Determine the [X, Y] coordinate at the center of the cell enclosing the given text.  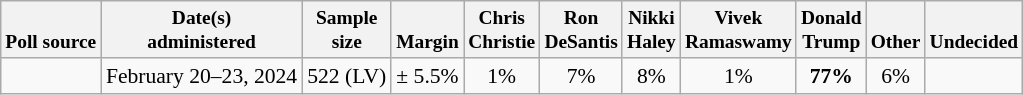
6% [896, 76]
8% [651, 76]
± 5.5% [427, 76]
Samplesize [346, 30]
7% [582, 76]
Undecided [974, 30]
ChrisChristie [502, 30]
DonaldTrump [831, 30]
Poll source [51, 30]
RonDeSantis [582, 30]
February 20–23, 2024 [202, 76]
Date(s)administered [202, 30]
Other [896, 30]
522 (LV) [346, 76]
NikkiHaley [651, 30]
Margin [427, 30]
VivekRamaswamy [738, 30]
77% [831, 76]
